Return the [X, Y] coordinate for the center point of the cell that contains the specified text.  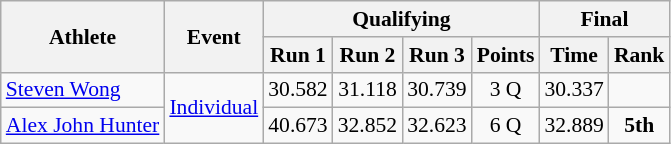
5th [640, 126]
30.337 [574, 90]
Rank [640, 55]
Run 2 [368, 55]
Steven Wong [83, 90]
Alex John Hunter [83, 126]
Event [214, 36]
30.739 [436, 90]
30.582 [298, 90]
32.852 [368, 126]
Qualifying [401, 19]
6 Q [506, 126]
Time [574, 55]
32.889 [574, 126]
40.673 [298, 126]
Athlete [83, 36]
Final [604, 19]
Run 1 [298, 55]
Individual [214, 108]
31.118 [368, 90]
32.623 [436, 126]
Run 3 [436, 55]
3 Q [506, 90]
Points [506, 55]
